Extract the [X, Y] coordinate from the center of the cell holding the provided text.  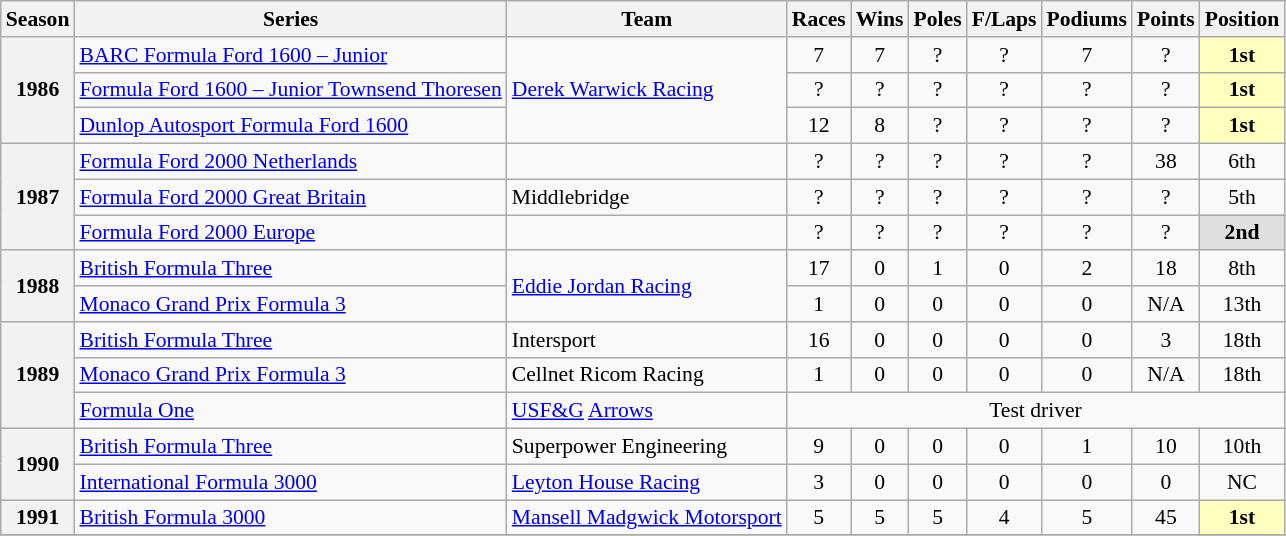
12 [819, 126]
Wins [880, 19]
Dunlop Autosport Formula Ford 1600 [290, 126]
1986 [38, 90]
Points [1166, 19]
1990 [38, 464]
Cellnet Ricom Racing [647, 375]
Derek Warwick Racing [647, 90]
Intersport [647, 340]
5th [1242, 197]
BARC Formula Ford 1600 – Junior [290, 55]
Position [1242, 19]
Podiums [1088, 19]
Superpower Engineering [647, 447]
Mansell Madgwick Motorsport [647, 518]
Formula One [290, 411]
F/Laps [1004, 19]
9 [819, 447]
16 [819, 340]
2nd [1242, 233]
8th [1242, 269]
Series [290, 19]
1989 [38, 376]
1988 [38, 286]
45 [1166, 518]
Races [819, 19]
Poles [938, 19]
NC [1242, 482]
18 [1166, 269]
Team [647, 19]
38 [1166, 162]
6th [1242, 162]
8 [880, 126]
Formula Ford 1600 – Junior Townsend Thoresen [290, 90]
17 [819, 269]
4 [1004, 518]
British Formula 3000 [290, 518]
USF&G Arrows [647, 411]
1991 [38, 518]
2 [1088, 269]
Season [38, 19]
Test driver [1036, 411]
Formula Ford 2000 Netherlands [290, 162]
Formula Ford 2000 Great Britain [290, 197]
1987 [38, 198]
10th [1242, 447]
Leyton House Racing [647, 482]
Eddie Jordan Racing [647, 286]
Middlebridge [647, 197]
Formula Ford 2000 Europe [290, 233]
10 [1166, 447]
13th [1242, 304]
International Formula 3000 [290, 482]
